Pinpoint the cell where the given text exists, returning its [x, y] midpoint coordinate. 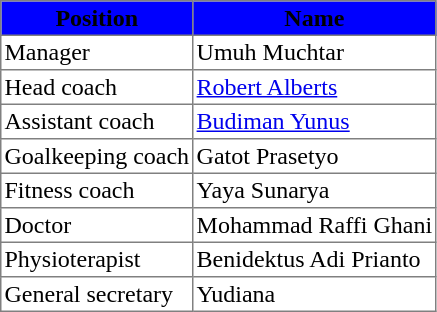
Physioterapist [97, 259]
Yudiana [314, 294]
Umuh Muchtar [314, 52]
Gatot Prasetyo [314, 156]
General secretary [97, 294]
Name [314, 18]
Manager [97, 52]
Budiman Yunus [314, 121]
Doctor [97, 225]
Yaya Sunarya [314, 190]
Robert Alberts [314, 87]
Position [97, 18]
Mohammad Raffi Ghani [314, 225]
Goalkeeping coach [97, 156]
Assistant coach [97, 121]
Head coach [97, 87]
Benidektus Adi Prianto [314, 259]
Fitness coach [97, 190]
